Return (x, y) of the center of cell containing provided text 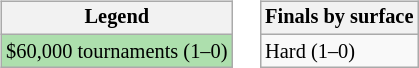
Hard (1–0) (339, 51)
Finals by surface (339, 18)
$60,000 tournaments (1–0) (116, 51)
Legend (116, 18)
